From the cell containing the given text, extract its center point as [x, y] coordinate. 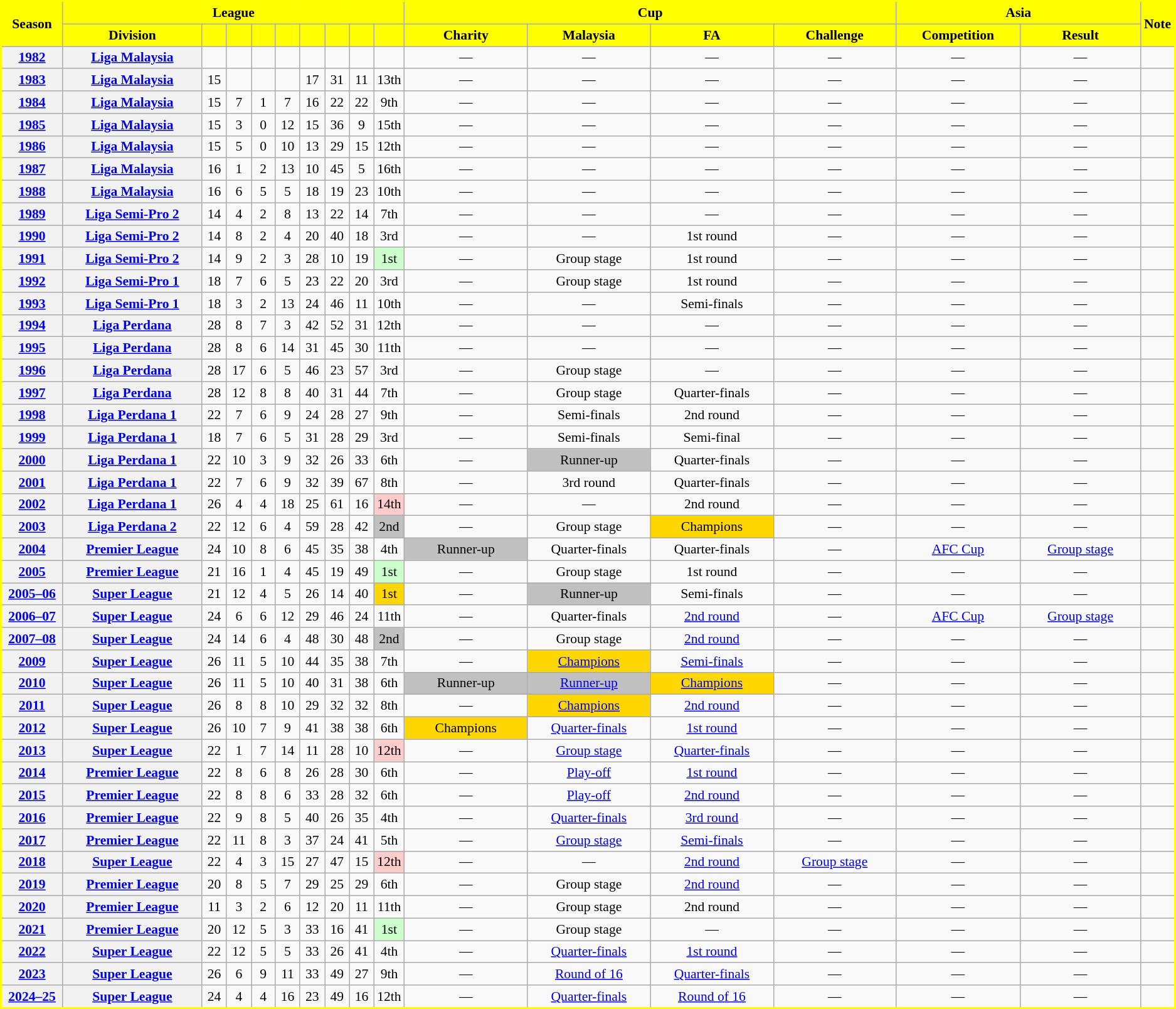
1993 [32, 304]
2017 [32, 840]
League [233, 13]
57 [361, 371]
16th [389, 169]
1997 [32, 393]
1994 [32, 326]
52 [337, 326]
1996 [32, 371]
2011 [32, 706]
2005 [32, 572]
5th [389, 840]
Division [132, 35]
1998 [32, 415]
Charity [466, 35]
2010 [32, 683]
Competition [958, 35]
2016 [32, 818]
14th [389, 505]
1999 [32, 438]
Note [1158, 24]
Result [1080, 35]
2014 [32, 773]
2002 [32, 505]
2009 [32, 661]
Asia [1019, 13]
1988 [32, 192]
37 [312, 840]
1984 [32, 102]
2007–08 [32, 639]
2018 [32, 862]
1983 [32, 80]
2003 [32, 527]
15th [389, 125]
2004 [32, 550]
1991 [32, 259]
59 [312, 527]
2012 [32, 729]
Season [32, 24]
2021 [32, 929]
1995 [32, 348]
61 [337, 505]
39 [337, 483]
2005–06 [32, 594]
67 [361, 483]
2023 [32, 974]
1990 [32, 237]
13th [389, 80]
2024–25 [32, 996]
Malaysia [589, 35]
Semi-final [712, 438]
1982 [32, 58]
1989 [32, 214]
2015 [32, 796]
FA [712, 35]
Cup [650, 13]
47 [337, 862]
Challenge [835, 35]
1985 [32, 125]
1992 [32, 281]
2001 [32, 483]
1986 [32, 147]
2013 [32, 750]
2022 [32, 952]
2006–07 [32, 617]
2020 [32, 907]
Liga Perdana 2 [132, 527]
36 [337, 125]
2000 [32, 460]
2019 [32, 885]
1987 [32, 169]
